Search for the cell housing the specified text and yield its [x, y] center coordinate. 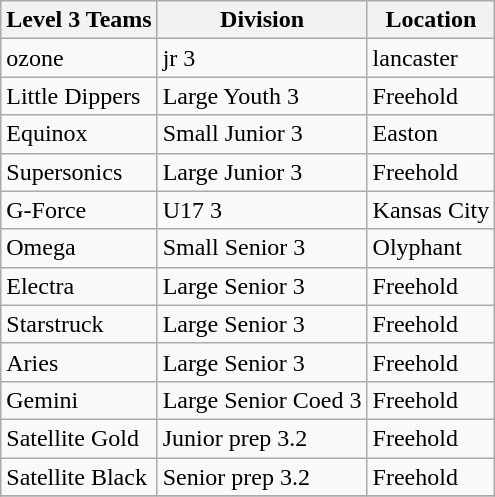
Location [431, 20]
Large Youth 3 [262, 96]
G-Force [79, 210]
Level 3 Teams [79, 20]
lancaster [431, 58]
Junior prep 3.2 [262, 438]
Large Junior 3 [262, 172]
Supersonics [79, 172]
Aries [79, 362]
U17 3 [262, 210]
Gemini [79, 400]
Large Senior Coed 3 [262, 400]
Small Junior 3 [262, 134]
Little Dippers [79, 96]
Omega [79, 248]
Small Senior 3 [262, 248]
Electra [79, 286]
jr 3 [262, 58]
Olyphant [431, 248]
Satellite Gold [79, 438]
Satellite Black [79, 477]
Division [262, 20]
Easton [431, 134]
Starstruck [79, 324]
Equinox [79, 134]
Senior prep 3.2 [262, 477]
ozone [79, 58]
Kansas City [431, 210]
